Locate the cell with the specified text and output its [X, Y] center coordinate. 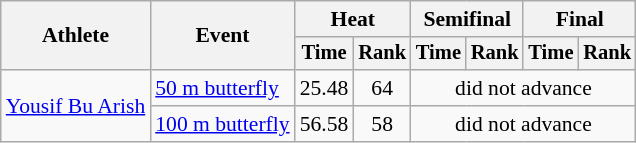
Semifinal [467, 19]
Event [222, 36]
Final [579, 19]
50 m butterfly [222, 88]
Yousif Bu Arish [76, 106]
58 [382, 124]
Athlete [76, 36]
64 [382, 88]
56.58 [324, 124]
Heat [353, 19]
25.48 [324, 88]
100 m butterfly [222, 124]
